Pinpoint the cell where the given text exists, returning its [X, Y] midpoint coordinate. 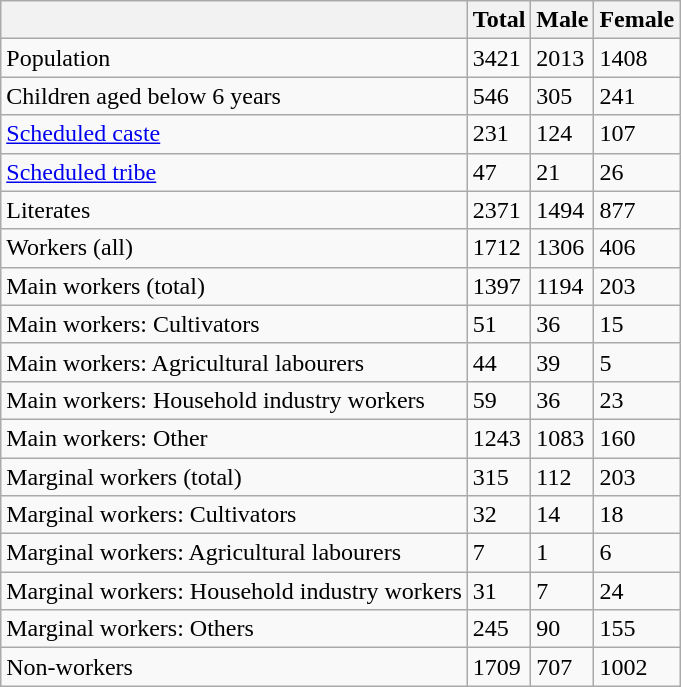
877 [637, 210]
26 [637, 172]
160 [637, 438]
124 [562, 134]
90 [562, 629]
18 [637, 515]
155 [637, 629]
23 [637, 400]
Workers (all) [234, 248]
15 [637, 324]
47 [499, 172]
59 [499, 400]
Main workers: Agricultural labourers [234, 362]
Female [637, 20]
1194 [562, 286]
1306 [562, 248]
107 [637, 134]
305 [562, 96]
Total [499, 20]
Marginal workers: Others [234, 629]
5 [637, 362]
112 [562, 477]
1397 [499, 286]
1408 [637, 58]
245 [499, 629]
1709 [499, 667]
1243 [499, 438]
2013 [562, 58]
1 [562, 553]
231 [499, 134]
241 [637, 96]
1712 [499, 248]
Marginal workers (total) [234, 477]
32 [499, 515]
Scheduled tribe [234, 172]
707 [562, 667]
21 [562, 172]
39 [562, 362]
14 [562, 515]
Male [562, 20]
1494 [562, 210]
1002 [637, 667]
6 [637, 553]
51 [499, 324]
Scheduled caste [234, 134]
Non-workers [234, 667]
Population [234, 58]
31 [499, 591]
3421 [499, 58]
Main workers: Household industry workers [234, 400]
315 [499, 477]
44 [499, 362]
Children aged below 6 years [234, 96]
24 [637, 591]
Marginal workers: Agricultural labourers [234, 553]
Marginal workers: Cultivators [234, 515]
406 [637, 248]
1083 [562, 438]
Main workers (total) [234, 286]
Main workers: Other [234, 438]
2371 [499, 210]
Main workers: Cultivators [234, 324]
Marginal workers: Household industry workers [234, 591]
Literates [234, 210]
546 [499, 96]
